Locate the cell with the specified text and output its [X, Y] center coordinate. 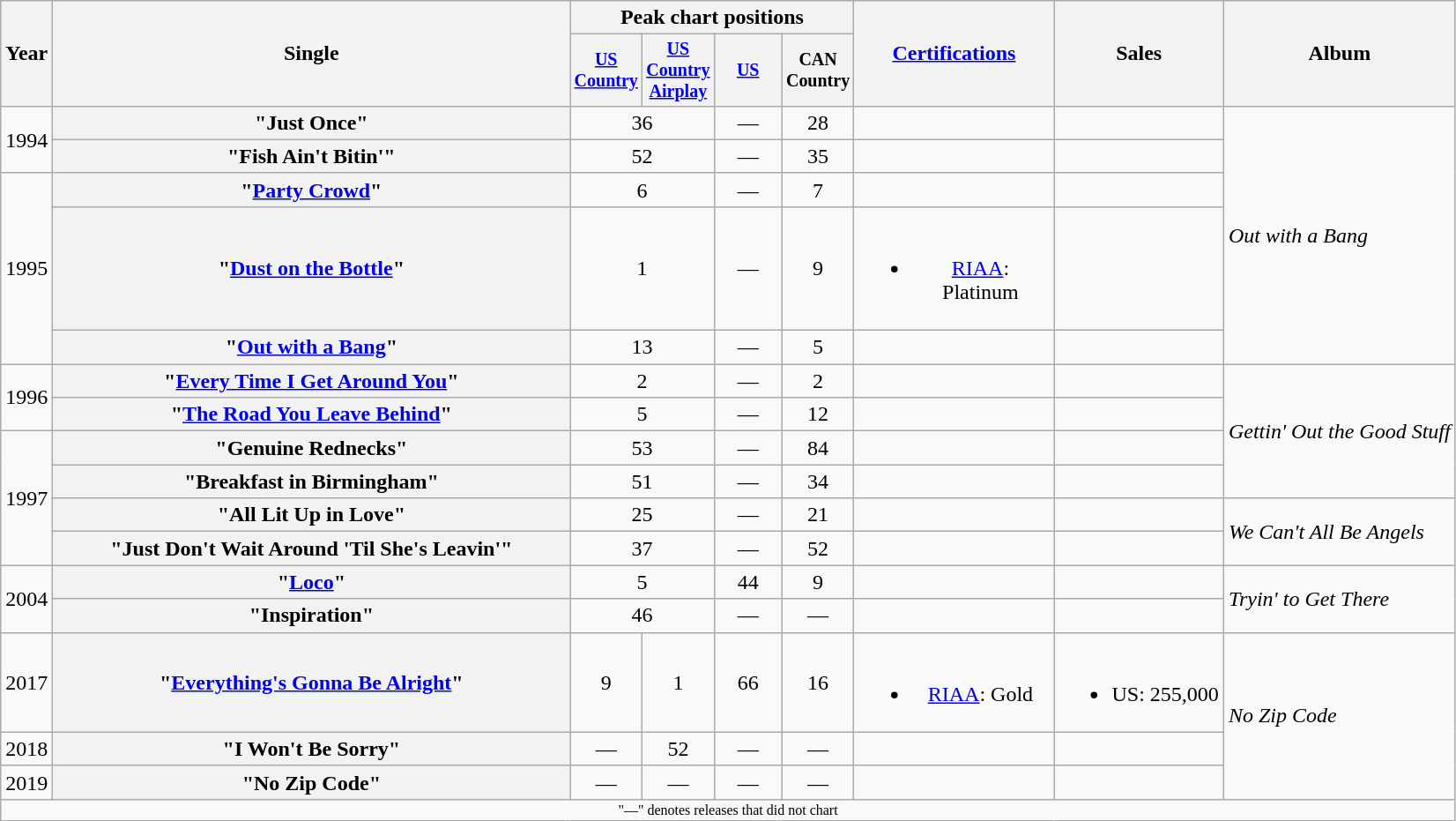
"Just Once" [312, 123]
25 [642, 515]
Certifications [954, 54]
No Zip Code [1340, 716]
RIAA: Platinum [954, 268]
US Country [606, 71]
US [747, 71]
37 [642, 549]
2018 [26, 749]
6 [642, 190]
44 [747, 582]
1994 [26, 139]
13 [642, 347]
1996 [26, 398]
"—" denotes releases that did not chart [728, 810]
Gettin' Out the Good Stuff [1340, 431]
US: 255,000 [1139, 683]
"No Zip Code" [312, 782]
16 [818, 683]
"Breakfast in Birmingham" [312, 481]
Single [312, 54]
"Fish Ain't Bitin'" [312, 156]
36 [642, 123]
51 [642, 481]
"Out with a Bang" [312, 347]
"Party Crowd" [312, 190]
US Country Airplay [679, 71]
We Can't All Be Angels [1340, 532]
"Just Don't Wait Around 'Til She's Leavin'" [312, 549]
CAN Country [818, 71]
RIAA: Gold [954, 683]
"All Lit Up in Love" [312, 515]
12 [818, 414]
"The Road You Leave Behind" [312, 414]
46 [642, 616]
84 [818, 448]
Sales [1139, 54]
1995 [26, 268]
2017 [26, 683]
7 [818, 190]
34 [818, 481]
Out with a Bang [1340, 235]
"Genuine Rednecks" [312, 448]
66 [747, 683]
1997 [26, 498]
"Every Time I Get Around You" [312, 381]
Peak chart positions [712, 18]
35 [818, 156]
28 [818, 123]
"Dust on the Bottle" [312, 268]
53 [642, 448]
Album [1340, 54]
21 [818, 515]
"Inspiration" [312, 616]
"Loco" [312, 582]
2019 [26, 782]
"I Won't Be Sorry" [312, 749]
2004 [26, 599]
Tryin' to Get There [1340, 599]
Year [26, 54]
"Everything's Gonna Be Alright" [312, 683]
